Return (X, Y) of the center of cell containing provided text 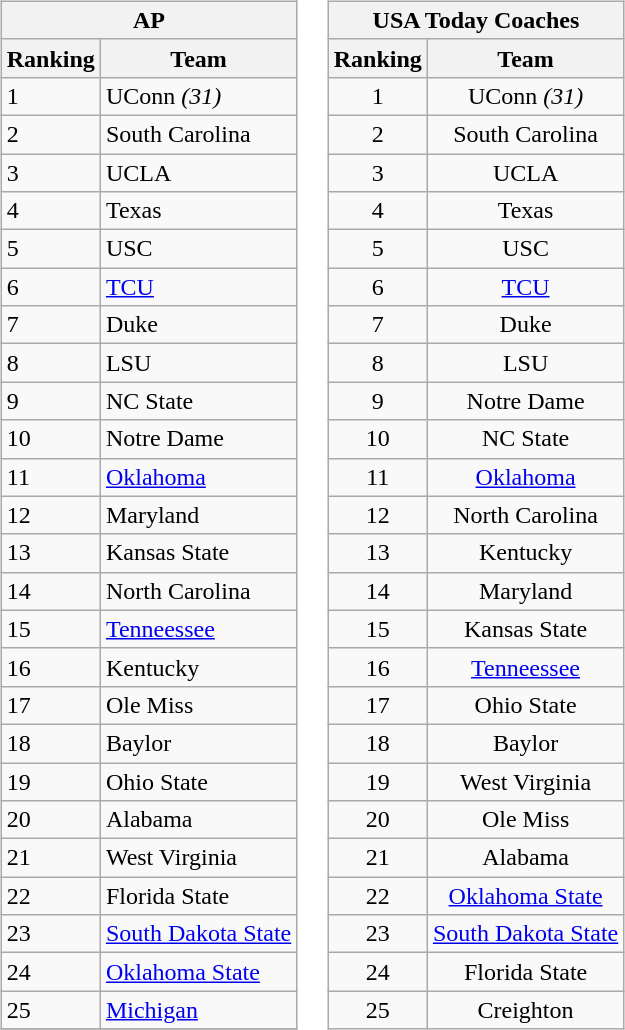
Michigan (198, 1010)
AP (149, 20)
Creighton (525, 1010)
USA Today Coaches (476, 20)
